Provide the [x, y] coordinate of the cell's center where the given text is located.  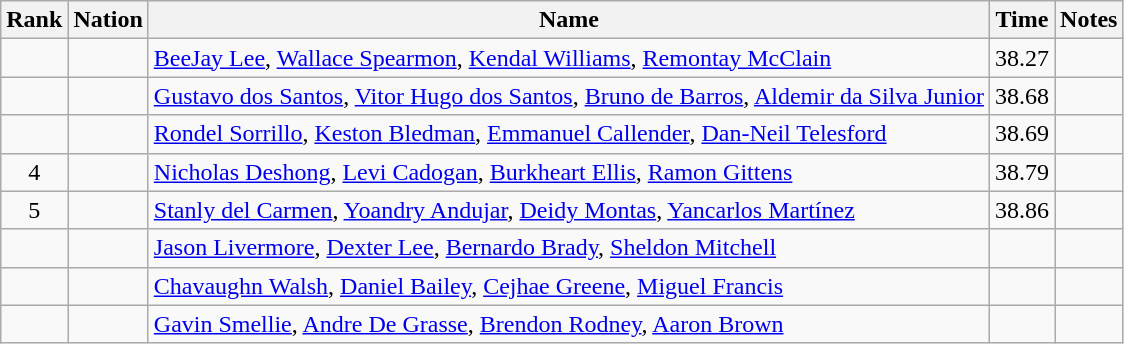
38.69 [1022, 134]
Stanly del Carmen, Yoandry Andujar, Deidy Montas, Yancarlos Martínez [568, 210]
Notes [1089, 20]
Gustavo dos Santos, Vitor Hugo dos Santos, Bruno de Barros, Aldemir da Silva Junior [568, 96]
Gavin Smellie, Andre De Grasse, Brendon Rodney, Aaron Brown [568, 324]
38.68 [1022, 96]
38.27 [1022, 58]
Jason Livermore, Dexter Lee, Bernardo Brady, Sheldon Mitchell [568, 248]
38.86 [1022, 210]
Rank [34, 20]
BeeJay Lee, Wallace Spearmon, Kendal Williams, Remontay McClain [568, 58]
Rondel Sorrillo, Keston Bledman, Emmanuel Callender, Dan-Neil Telesford [568, 134]
38.79 [1022, 172]
Nicholas Deshong, Levi Cadogan, Burkheart Ellis, Ramon Gittens [568, 172]
4 [34, 172]
5 [34, 210]
Name [568, 20]
Chavaughn Walsh, Daniel Bailey, Cejhae Greene, Miguel Francis [568, 286]
Nation [108, 20]
Time [1022, 20]
